From the cell containing the given text, extract its center point as (X, Y) coordinate. 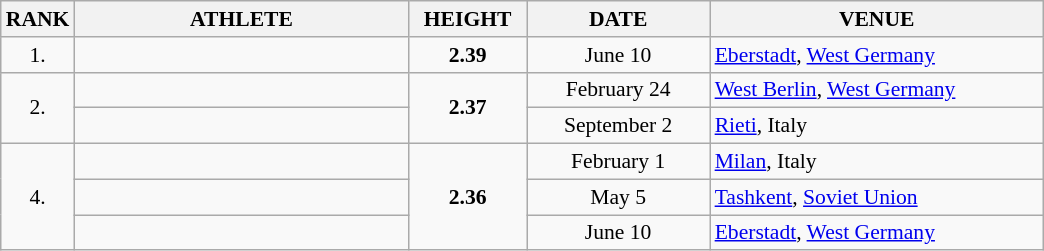
1. (38, 55)
2.37 (468, 108)
September 2 (618, 126)
2.39 (468, 55)
February 24 (618, 90)
DATE (618, 19)
2.36 (468, 198)
2. (38, 108)
May 5 (618, 197)
VENUE (877, 19)
HEIGHT (468, 19)
Milan, Italy (877, 162)
ATHLETE (241, 19)
West Berlin, West Germany (877, 90)
4. (38, 198)
Rieti, Italy (877, 126)
Tashkent, Soviet Union (877, 197)
February 1 (618, 162)
RANK (38, 19)
